Find where the given text appears and provide that cell's center as (x, y) coordinate. 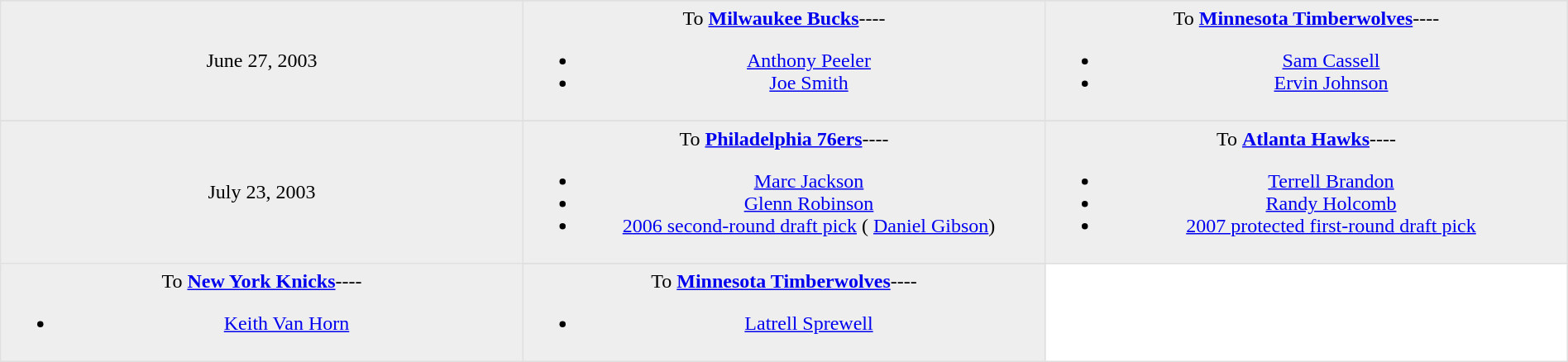
To Minnesota Timberwolves---- Sam Cassell Ervin Johnson (1307, 61)
To Minnesota Timberwolves---- Latrell Sprewell (784, 312)
To New York Knicks---- Keith Van Horn (262, 312)
July 23, 2003 (262, 192)
To Atlanta Hawks---- Terrell Brandon Randy Holcomb2007 protected first-round draft pick (1307, 192)
June 27, 2003 (262, 61)
To Philadelphia 76ers---- Marc Jackson Glenn Robinson2006 second-round draft pick ( Daniel Gibson) (784, 192)
To Milwaukee Bucks---- Anthony Peeler Joe Smith (784, 61)
